Return [X, Y] of the center of cell containing provided text 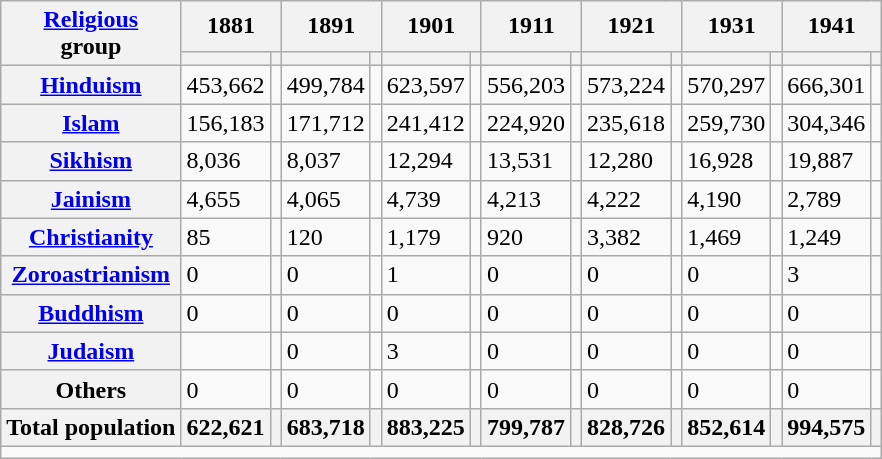
499,784 [326, 85]
Others [91, 389]
852,614 [726, 427]
8,036 [226, 161]
156,183 [226, 123]
666,301 [826, 85]
453,662 [226, 85]
4,222 [626, 199]
13,531 [526, 161]
120 [326, 237]
4,065 [326, 199]
1921 [632, 26]
19,887 [826, 161]
224,920 [526, 123]
799,787 [526, 427]
Hinduism [91, 85]
12,294 [426, 161]
8,037 [326, 161]
1931 [732, 26]
994,575 [826, 427]
3,382 [626, 237]
1941 [832, 26]
2,789 [826, 199]
1,179 [426, 237]
883,225 [426, 427]
4,655 [226, 199]
241,412 [426, 123]
12,280 [626, 161]
1881 [231, 26]
259,730 [726, 123]
16,928 [726, 161]
920 [526, 237]
1 [426, 275]
1,249 [826, 237]
171,712 [326, 123]
Buddhism [91, 313]
683,718 [326, 427]
Jainism [91, 199]
1901 [431, 26]
1,469 [726, 237]
235,618 [626, 123]
623,597 [426, 85]
Christianity [91, 237]
622,621 [226, 427]
4,213 [526, 199]
85 [226, 237]
Judaism [91, 351]
Religiousgroup [91, 34]
1891 [331, 26]
Total population [91, 427]
828,726 [626, 427]
Sikhism [91, 161]
304,346 [826, 123]
Islam [91, 123]
1911 [531, 26]
4,739 [426, 199]
570,297 [726, 85]
Zoroastrianism [91, 275]
573,224 [626, 85]
556,203 [526, 85]
4,190 [726, 199]
